Provide the (x, y) coordinate of the cell's center where the given text is located.  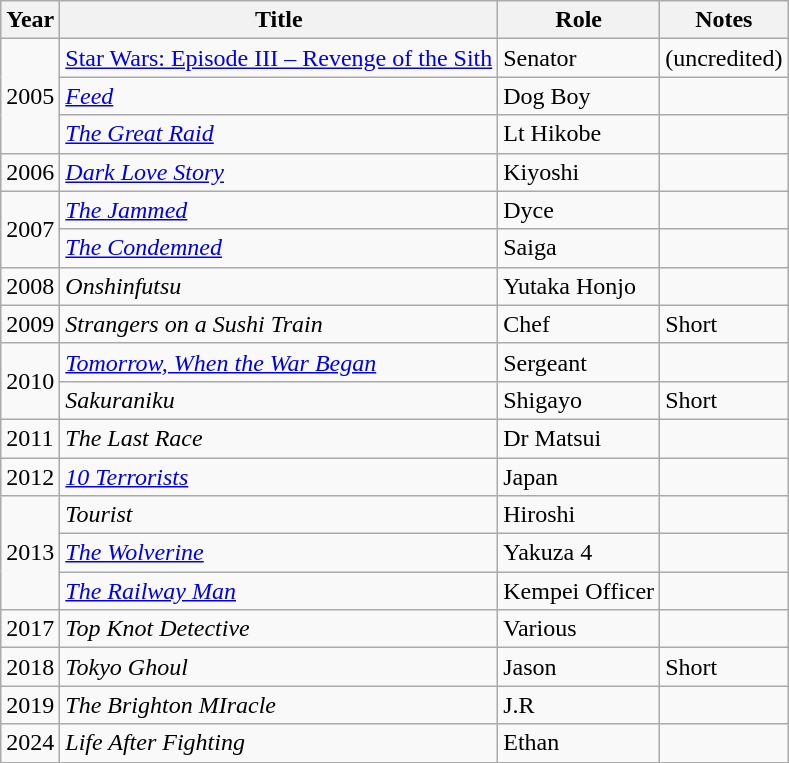
2024 (30, 743)
Sergeant (579, 362)
2011 (30, 438)
Chef (579, 324)
Dark Love Story (279, 172)
Life After Fighting (279, 743)
Kiyoshi (579, 172)
Title (279, 20)
The Railway Man (279, 591)
The Condemned (279, 248)
The Brighton MIracle (279, 705)
2018 (30, 667)
Jason (579, 667)
Top Knot Detective (279, 629)
2017 (30, 629)
Yutaka Honjo (579, 286)
Role (579, 20)
The Last Race (279, 438)
The Wolverine (279, 553)
2019 (30, 705)
Ethan (579, 743)
Yakuza 4 (579, 553)
2010 (30, 381)
Onshinfutsu (279, 286)
Hiroshi (579, 515)
2005 (30, 96)
Tourist (279, 515)
Dyce (579, 210)
2009 (30, 324)
Feed (279, 96)
Strangers on a Sushi Train (279, 324)
Dr Matsui (579, 438)
The Jammed (279, 210)
Sakuraniku (279, 400)
2013 (30, 553)
Saiga (579, 248)
2007 (30, 229)
Shigayo (579, 400)
Japan (579, 477)
Kempei Officer (579, 591)
2006 (30, 172)
Year (30, 20)
(uncredited) (724, 58)
Star Wars: Episode III – Revenge of the Sith (279, 58)
Various (579, 629)
2008 (30, 286)
Senator (579, 58)
Lt Hikobe (579, 134)
Dog Boy (579, 96)
The Great Raid (279, 134)
Tomorrow, When the War Began (279, 362)
J.R (579, 705)
Notes (724, 20)
Tokyo Ghoul (279, 667)
2012 (30, 477)
10 Terrorists (279, 477)
